Output the (x, y) coordinate of the center of the cell containing the given text.  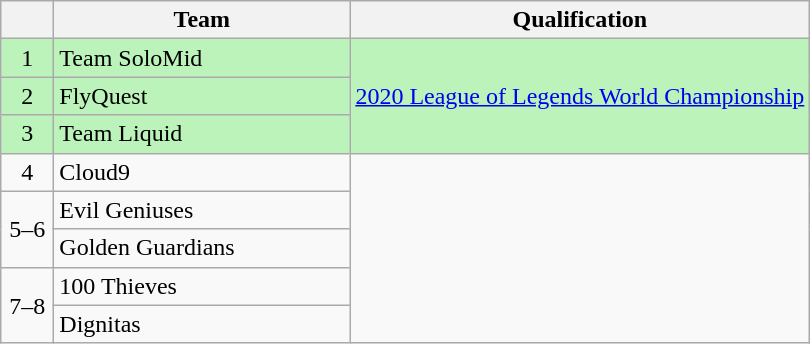
Golden Guardians (202, 248)
Qualification (580, 20)
Team (202, 20)
FlyQuest (202, 96)
Team SoloMid (202, 58)
Dignitas (202, 324)
100 Thieves (202, 286)
5–6 (28, 229)
4 (28, 172)
3 (28, 134)
7–8 (28, 305)
Cloud9 (202, 172)
Evil Geniuses (202, 210)
2 (28, 96)
1 (28, 58)
2020 League of Legends World Championship (580, 96)
Team Liquid (202, 134)
